From the cell containing the given text, extract its center point as [x, y] coordinate. 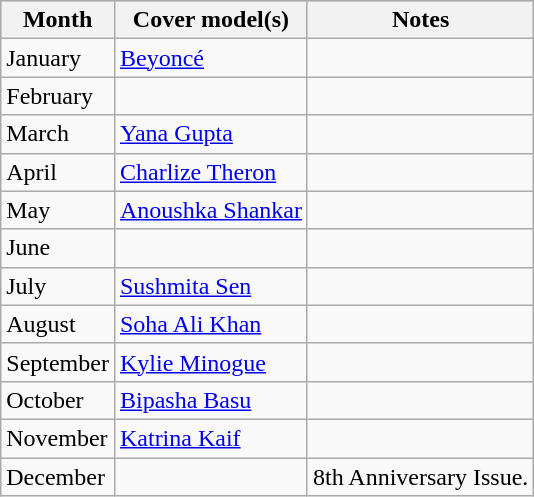
Sushmita Sen [210, 286]
August [58, 324]
July [58, 286]
March [58, 134]
Bipasha Basu [210, 400]
Anoushka Shankar [210, 210]
8th Anniversary Issue. [420, 477]
November [58, 438]
Notes [420, 20]
Soha Ali Khan [210, 324]
Charlize Theron [210, 172]
January [58, 58]
Cover model(s) [210, 20]
September [58, 362]
May [58, 210]
December [58, 477]
Katrina Kaif [210, 438]
Beyoncé [210, 58]
Kylie Minogue [210, 362]
Yana Gupta [210, 134]
June [58, 248]
Month [58, 20]
October [58, 400]
February [58, 96]
April [58, 172]
